Identify which cell holds the provided text, then report its (x, y) central coordinate. 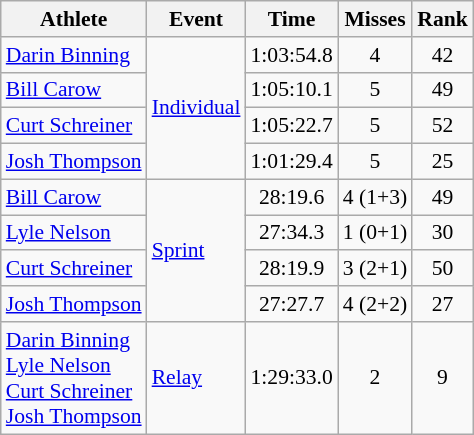
Lyle Nelson (74, 233)
Sprint (196, 250)
28:19.9 (291, 269)
1:29:33.0 (291, 378)
30 (442, 233)
4 (1+3) (375, 197)
Time (291, 19)
50 (442, 269)
9 (442, 378)
27 (442, 304)
3 (2+1) (375, 269)
1:05:22.7 (291, 126)
Event (196, 19)
1 (0+1) (375, 233)
28:19.6 (291, 197)
2 (375, 378)
Individual (196, 108)
1:01:29.4 (291, 162)
27:34.3 (291, 233)
Athlete (74, 19)
25 (442, 162)
4 (375, 55)
Darin BinningLyle NelsonCurt SchreinerJosh Thompson (74, 378)
52 (442, 126)
Relay (196, 378)
1:03:54.8 (291, 55)
Misses (375, 19)
27:27.7 (291, 304)
42 (442, 55)
Rank (442, 19)
4 (2+2) (375, 304)
Darin Binning (74, 55)
1:05:10.1 (291, 90)
